Extract the [x, y] coordinate from the center of the cell holding the provided text.  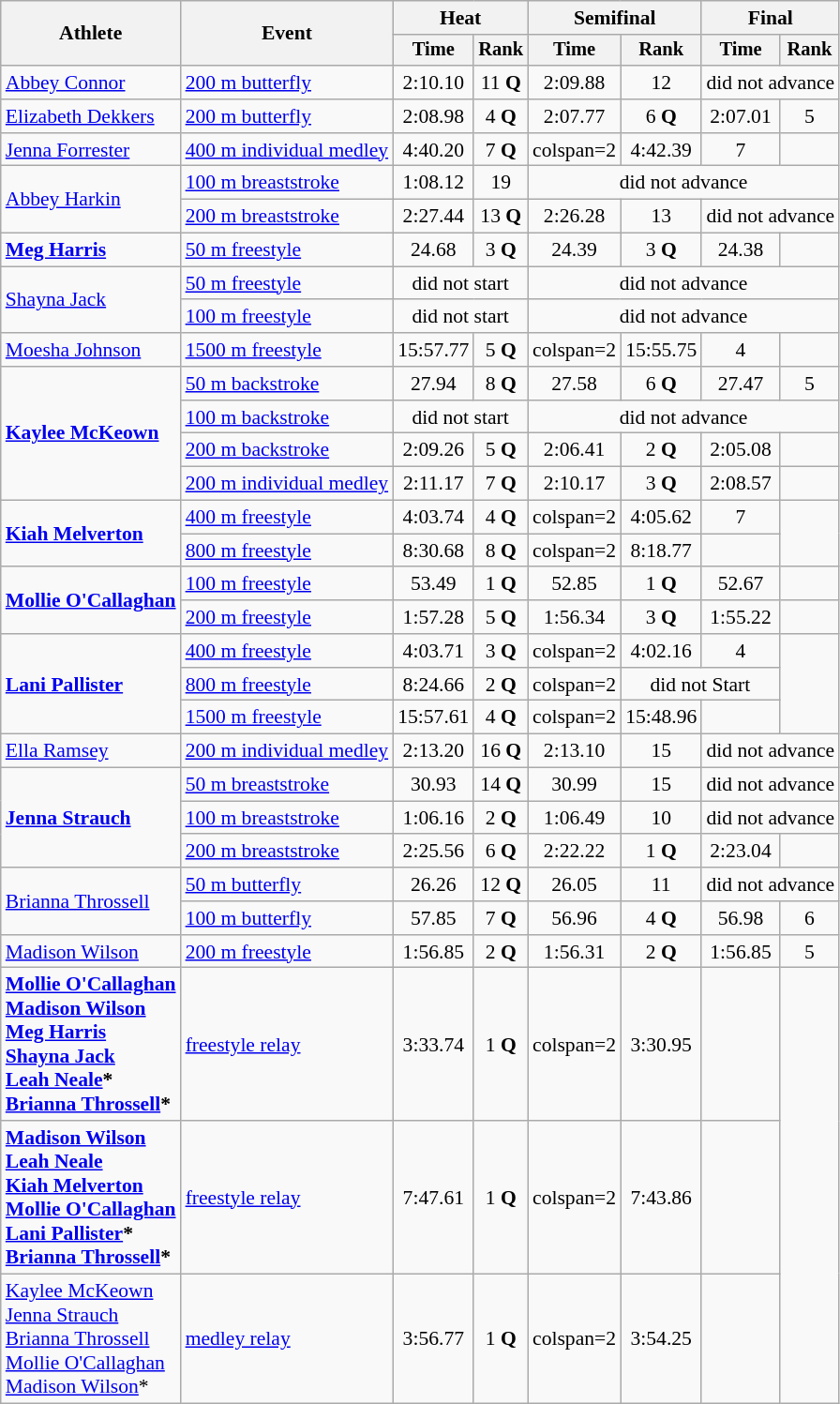
15:57.61 [433, 717]
26.05 [574, 884]
1:08.12 [433, 183]
2:26.28 [574, 217]
2:08.98 [433, 116]
100 m butterfly [287, 918]
1:56.31 [574, 952]
16 Q [501, 751]
2:07.01 [741, 116]
3:33.74 [433, 1045]
50 m breaststroke [287, 785]
12 [661, 83]
2:25.56 [433, 852]
1:56.34 [574, 617]
2:06.41 [574, 450]
medley relay [287, 1339]
12 Q [501, 884]
2:05.08 [741, 450]
2:10.17 [574, 484]
27.47 [741, 384]
15:57.77 [433, 350]
2:11.17 [433, 484]
27.58 [574, 384]
Heat [460, 18]
50 m butterfly [287, 884]
14 Q [501, 785]
53.49 [433, 584]
Mollie O'Callaghan [91, 600]
Mollie O'CallaghanMadison WilsonMeg HarrisShayna JackLeah Neale*Brianna Throssell* [91, 1045]
52.85 [574, 584]
Moesha Johnson [91, 350]
27.94 [433, 384]
13 Q [501, 217]
2:08.57 [741, 484]
1:55.22 [741, 617]
26.26 [433, 884]
Semifinal [615, 18]
7:47.61 [433, 1197]
Kiah Melverton [91, 535]
24.39 [574, 250]
1:57.28 [433, 617]
4:03.71 [433, 651]
2:13.10 [574, 751]
Ella Ramsey [91, 751]
2:10.10 [433, 83]
56.98 [741, 918]
8:24.66 [433, 685]
200 m backstroke [287, 450]
7:43.86 [661, 1197]
6 [810, 918]
8:18.77 [661, 551]
4:40.20 [433, 150]
Shayna Jack [91, 300]
50 m backstroke [287, 384]
2:09.26 [433, 450]
2:13.20 [433, 751]
8:30.68 [433, 551]
10 [661, 818]
2:23.04 [741, 852]
Meg Harris [91, 250]
1:06.49 [574, 818]
4:03.74 [433, 518]
11 Q [501, 83]
57.85 [433, 918]
Jenna Forrester [91, 150]
24.38 [741, 250]
100 m backstroke [287, 417]
2:27.44 [433, 217]
30.99 [574, 785]
30.93 [433, 785]
Kaylee McKeownJenna StrauchBrianna ThrossellMollie O'CallaghanMadison Wilson* [91, 1339]
4:02.16 [661, 651]
Madison Wilson [91, 952]
400 m individual medley [287, 150]
19 [501, 183]
3:56.77 [433, 1339]
2:07.77 [574, 116]
Lani Pallister [91, 685]
3:54.25 [661, 1339]
52.67 [741, 584]
11 [661, 884]
1:06.16 [433, 818]
4:42.39 [661, 150]
Elizabeth Dekkers [91, 116]
2:09.88 [574, 83]
Abbey Harkin [91, 199]
56.96 [574, 918]
24.68 [433, 250]
2:22.22 [574, 852]
Athlete [91, 34]
Event [287, 34]
13 [661, 217]
15:48.96 [661, 717]
Abbey Connor [91, 83]
Madison WilsonLeah NealeKiah MelvertonMollie O'CallaghanLani Pallister*Brianna Throssell* [91, 1197]
4:05.62 [661, 518]
Brianna Throssell [91, 900]
Kaylee McKeown [91, 433]
did not Start [700, 685]
Final [771, 18]
3:30.95 [661, 1045]
Jenna Strauch [91, 818]
15:55.75 [661, 350]
